Capture the cell that displays the provided text and extract its (x, y) central coordinate. 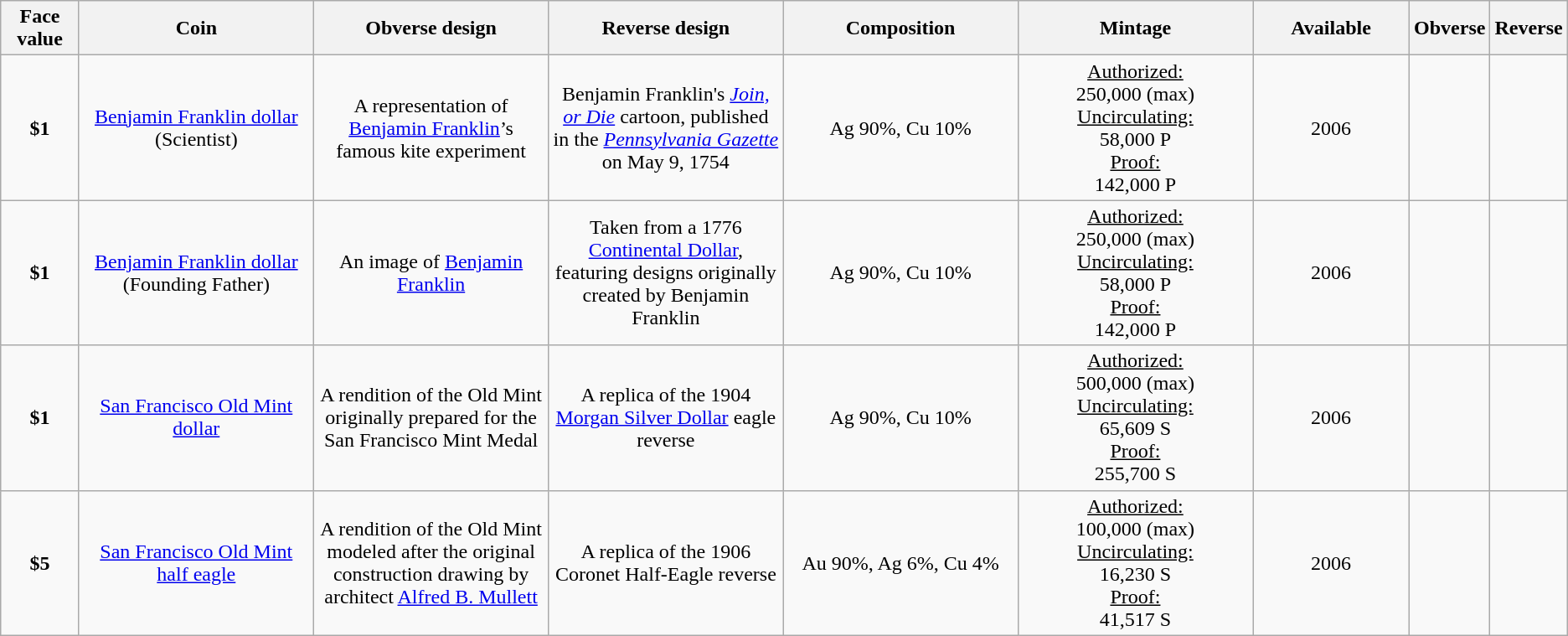
Au 90%, Ag 6%, Cu 4% (900, 563)
Benjamin Franklin's Join, or Die cartoon, published in the Pennsylvania Gazette on May 9, 1754 (666, 127)
San Francisco Old Mint half eagle (196, 563)
A rendition of the Old Mint originally prepared for the San Francisco Mint Medal (431, 417)
Composition (900, 28)
A replica of the 1904 Morgan Silver Dollar eagle reverse (666, 417)
Benjamin Franklin dollar (Founding Father) (196, 273)
Obverse (1450, 28)
A rendition of the Old Mint modeled after the original construction drawing by architect Alfred B. Mullett (431, 563)
Benjamin Franklin dollar (Scientist) (196, 127)
$5 (40, 563)
A replica of the 1906 Coronet Half-Eagle reverse (666, 563)
Available (1332, 28)
Face value (40, 28)
Authorized:100,000 (max)Uncirculating:16,230 SProof:41,517 S (1135, 563)
Mintage (1135, 28)
Taken from a 1776 Continental Dollar, featuring designs originally created by Benjamin Franklin (666, 273)
Obverse design (431, 28)
Reverse design (666, 28)
Authorized:500,000 (max)Uncirculating:65,609 SProof:255,700 S (1135, 417)
Reverse (1529, 28)
San Francisco Old Mint dollar (196, 417)
A representation of Benjamin Franklin’s famous kite experiment (431, 127)
Coin (196, 28)
An image of Benjamin Franklin (431, 273)
